Return [X, Y] of the center of cell containing provided text 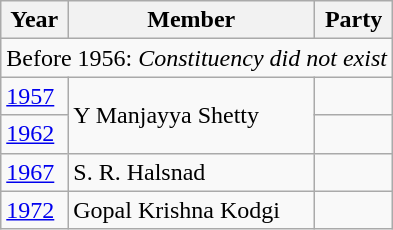
1962 [34, 134]
Year [34, 20]
Party [354, 20]
Member [192, 20]
Y Manjayya Shetty [192, 115]
Before 1956: Constituency did not exist [197, 58]
Gopal Krishna Kodgi [192, 210]
1957 [34, 96]
1972 [34, 210]
S. R. Halsnad [192, 172]
1967 [34, 172]
